Scan for the cell matching the given text and deliver its (X, Y) coordinate at center. 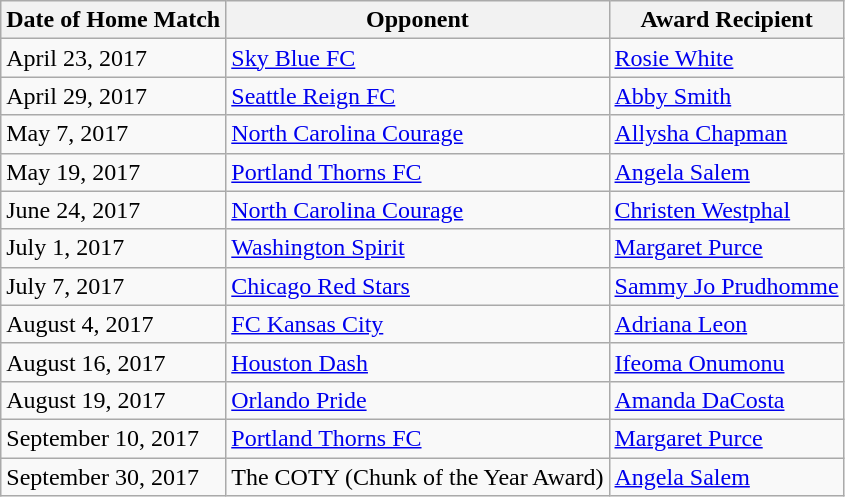
Rosie White (726, 58)
August 16, 2017 (114, 362)
Opponent (418, 20)
FC Kansas City (418, 324)
July 1, 2017 (114, 248)
The COTY (Chunk of the Year Award) (418, 477)
Orlando Pride (418, 400)
Date of Home Match (114, 20)
Sky Blue FC (418, 58)
Amanda DaCosta (726, 400)
July 7, 2017 (114, 286)
September 30, 2017 (114, 477)
Chicago Red Stars (418, 286)
August 19, 2017 (114, 400)
Washington Spirit (418, 248)
Houston Dash (418, 362)
Allysha Chapman (726, 134)
June 24, 2017 (114, 210)
April 23, 2017 (114, 58)
May 7, 2017 (114, 134)
Christen Westphal (726, 210)
Sammy Jo Prudhomme (726, 286)
September 10, 2017 (114, 438)
April 29, 2017 (114, 96)
Abby Smith (726, 96)
Adriana Leon (726, 324)
Ifeoma Onumonu (726, 362)
Seattle Reign FC (418, 96)
Award Recipient (726, 20)
August 4, 2017 (114, 324)
May 19, 2017 (114, 172)
